Identify which cell holds the provided text, then report its [X, Y] central coordinate. 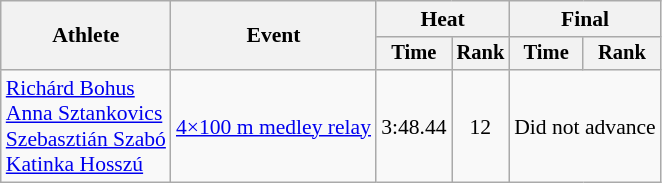
Did not advance [585, 126]
Athlete [86, 36]
Richárd BohusAnna SztankovicsSzebasztián SzabóKatinka Hosszú [86, 126]
Event [274, 36]
12 [481, 126]
Final [585, 19]
3:48.44 [414, 126]
4×100 m medley relay [274, 126]
Heat [442, 19]
